Find where the given text appears and provide that cell's center as (X, Y) coordinate. 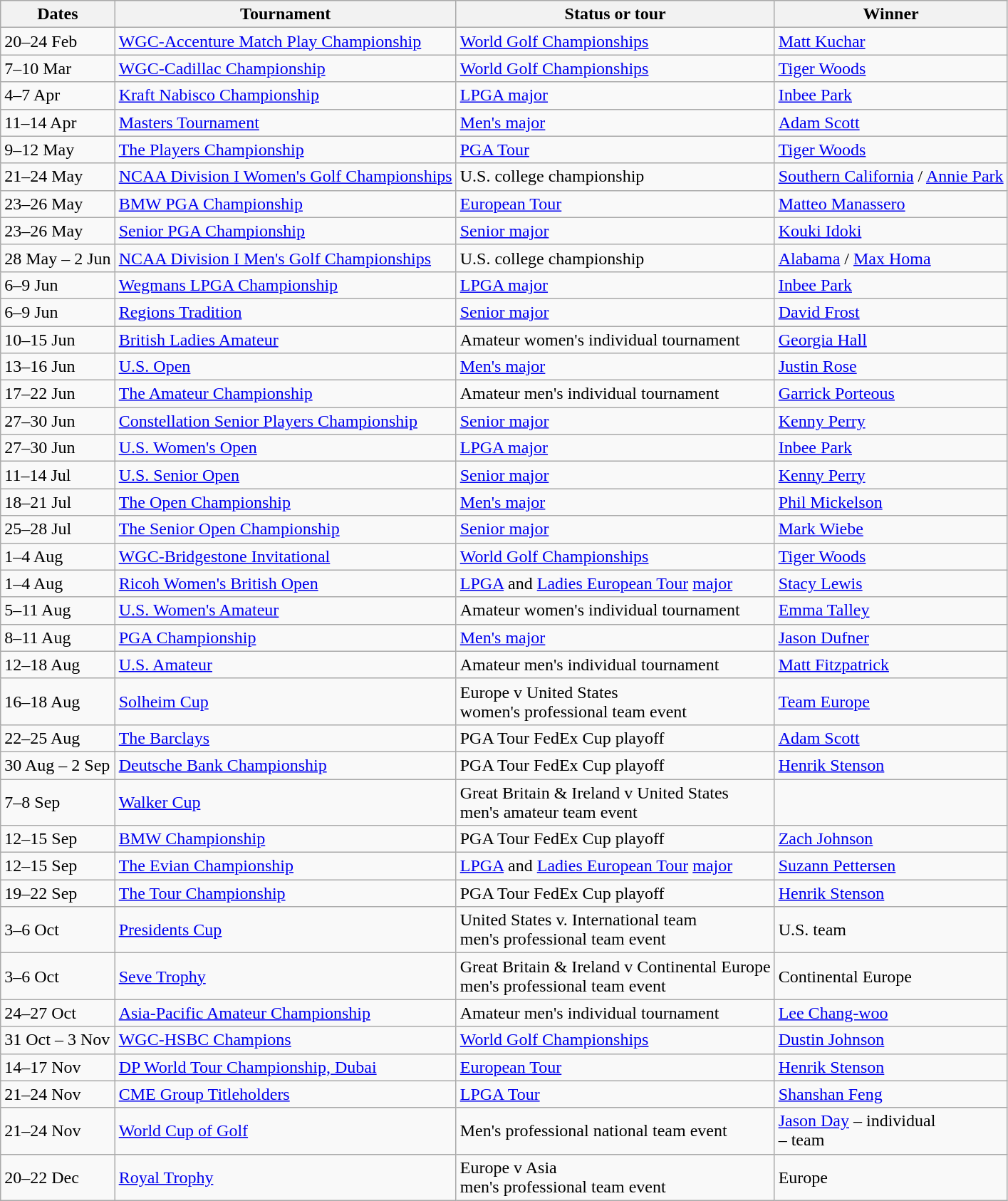
Justin Rose (890, 367)
Mark Wiebe (890, 529)
18–21 Jul (58, 502)
Stacy Lewis (890, 583)
Matt Kuchar (890, 41)
7–8 Sep (58, 802)
28 May – 2 Jun (58, 258)
BMW Championship (285, 839)
Team Europe (890, 701)
30 Aug – 2 Sep (58, 765)
Kouki Idoki (890, 231)
LPGA Tour (615, 1094)
Matteo Manassero (890, 204)
Shanshan Feng (890, 1094)
Jason Day – individual – team (890, 1131)
17–22 Jun (58, 394)
Dustin Johnson (890, 1040)
Emma Talley (890, 610)
14–17 Nov (58, 1067)
The Senior Open Championship (285, 529)
Tournament (285, 14)
The Amateur Championship (285, 394)
Jason Dufner (890, 638)
Great Britain & Ireland v Continental Europemen's professional team event (615, 976)
Suzann Pettersen (890, 866)
Constellation Senior Players Championship (285, 421)
WGC-Accenture Match Play Championship (285, 41)
Phil Mickelson (890, 502)
20–24 Feb (58, 41)
Matt Fitzpatrick (890, 665)
Europe (890, 1177)
World Cup of Golf (285, 1131)
20–22 Dec (58, 1177)
Wegmans LPGA Championship (285, 285)
The Evian Championship (285, 866)
Men's professional national team event (615, 1131)
Europe v United Stateswomen's professional team event (615, 701)
Europe v Asiamen's professional team event (615, 1177)
Continental Europe (890, 976)
U.S. Women's Open (285, 448)
25–28 Jul (58, 529)
David Frost (890, 312)
Lee Chang-woo (890, 1013)
5–11 Aug (58, 610)
U.S. team (890, 930)
21–24 May (58, 177)
8–11 Aug (58, 638)
11–14 Jul (58, 475)
Dates (58, 14)
31 Oct – 3 Nov (58, 1040)
U.S. Senior Open (285, 475)
Great Britain & Ireland v United Statesmen's amateur team event (615, 802)
Solheim Cup (285, 701)
CME Group Titleholders (285, 1094)
United States v. International teammen's professional team event (615, 930)
Ricoh Women's British Open (285, 583)
Kraft Nabisco Championship (285, 95)
Presidents Cup (285, 930)
Georgia Hall (890, 340)
DP World Tour Championship, Dubai (285, 1067)
Garrick Porteous (890, 394)
The Barclays (285, 738)
Southern California / Annie Park (890, 177)
NCAA Division I Women's Golf Championships (285, 177)
WGC-HSBC Champions (285, 1040)
Deutsche Bank Championship (285, 765)
PGA Championship (285, 638)
7–10 Mar (58, 68)
13–16 Jun (58, 367)
4–7 Apr (58, 95)
Status or tour (615, 14)
U.S. Open (285, 367)
Winner (890, 14)
19–22 Sep (58, 893)
BMW PGA Championship (285, 204)
24–27 Oct (58, 1013)
Zach Johnson (890, 839)
U.S. Women's Amateur (285, 610)
The Open Championship (285, 502)
10–15 Jun (58, 340)
British Ladies Amateur (285, 340)
U.S. Amateur (285, 665)
9–12 May (58, 150)
WGC-Cadillac Championship (285, 68)
The Tour Championship (285, 893)
PGA Tour (615, 150)
12–18 Aug (58, 665)
Asia-Pacific Amateur Championship (285, 1013)
NCAA Division I Men's Golf Championships (285, 258)
WGC-Bridgestone Invitational (285, 556)
Royal Trophy (285, 1177)
Walker Cup (285, 802)
Regions Tradition (285, 312)
Masters Tournament (285, 123)
The Players Championship (285, 150)
22–25 Aug (58, 738)
Senior PGA Championship (285, 231)
11–14 Apr (58, 123)
Seve Trophy (285, 976)
Alabama / Max Homa (890, 258)
16–18 Aug (58, 701)
